Return (x, y) of the center of cell containing provided text 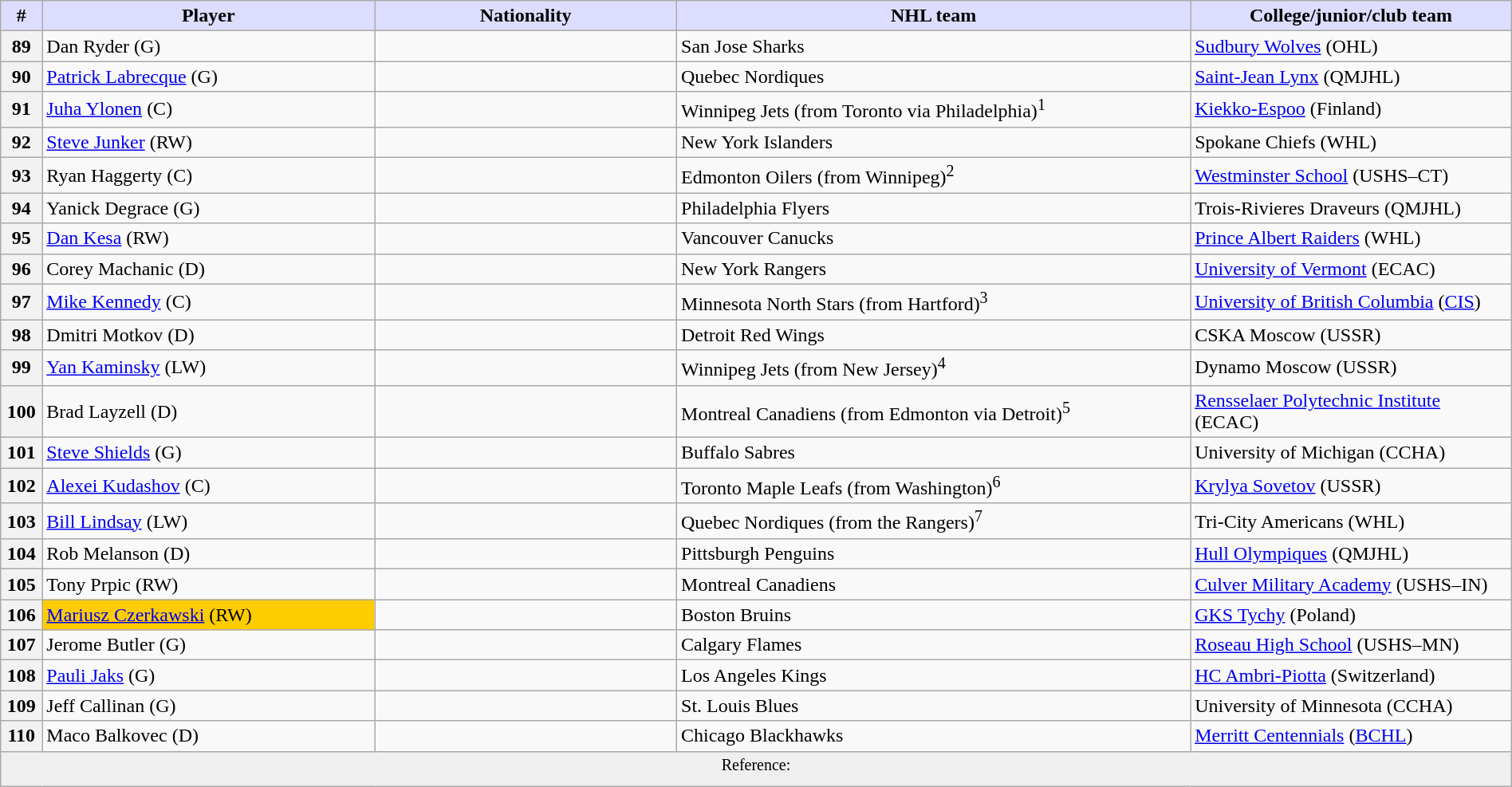
University of Vermont (ECAC) (1351, 269)
Rensselaer Polytechnic Institute (ECAC) (1351, 411)
Trois-Rivieres Draveurs (QMJHL) (1351, 208)
100 (22, 411)
Patrick Labrecque (G) (209, 77)
Dan Ryder (G) (209, 46)
Maco Balkovec (D) (209, 736)
Kiekko-Espoo (Finland) (1351, 110)
107 (22, 645)
89 (22, 46)
Reference: (756, 769)
New York Islanders (934, 142)
Prince Albert Raiders (WHL) (1351, 238)
Nationality (526, 16)
105 (22, 584)
Quebec Nordiques (934, 77)
Winnipeg Jets (from New Jersey)4 (934, 368)
Los Angeles Kings (934, 675)
96 (22, 269)
108 (22, 675)
Edmonton Oilers (from Winnipeg)2 (934, 175)
Mariusz Czerkawski (RW) (209, 615)
New York Rangers (934, 269)
Boston Bruins (934, 615)
Pittsburgh Penguins (934, 554)
104 (22, 554)
109 (22, 706)
92 (22, 142)
University of British Columbia (CIS) (1351, 301)
Minnesota North Stars (from Hartford)3 (934, 301)
98 (22, 335)
Merritt Centennials (BCHL) (1351, 736)
University of Michigan (CCHA) (1351, 453)
St. Louis Blues (934, 706)
# (22, 16)
95 (22, 238)
Player (209, 16)
Yanick Degrace (G) (209, 208)
Pauli Jaks (G) (209, 675)
Buffalo Sabres (934, 453)
99 (22, 368)
Culver Military Academy (USHS–IN) (1351, 584)
Saint-Jean Lynx (QMJHL) (1351, 77)
Bill Lindsay (LW) (209, 521)
Jeff Callinan (G) (209, 706)
Quebec Nordiques (from the Rangers)7 (934, 521)
Roseau High School (USHS–MN) (1351, 645)
College/junior/club team (1351, 16)
Dmitri Motkov (D) (209, 335)
University of Minnesota (CCHA) (1351, 706)
Spokane Chiefs (WHL) (1351, 142)
Rob Melanson (D) (209, 554)
Detroit Red Wings (934, 335)
Ryan Haggerty (C) (209, 175)
Hull Olympiques (QMJHL) (1351, 554)
Jerome Butler (G) (209, 645)
Winnipeg Jets (from Toronto via Philadelphia)1 (934, 110)
Montreal Canadiens (from Edmonton via Detroit)5 (934, 411)
Mike Kennedy (C) (209, 301)
GKS Tychy (Poland) (1351, 615)
Steve Junker (RW) (209, 142)
Tony Prpic (RW) (209, 584)
110 (22, 736)
101 (22, 453)
93 (22, 175)
90 (22, 77)
Dan Kesa (RW) (209, 238)
Chicago Blackhawks (934, 736)
NHL team (934, 16)
Montreal Canadiens (934, 584)
Sudbury Wolves (OHL) (1351, 46)
Steve Shields (G) (209, 453)
Westminster School (USHS–CT) (1351, 175)
CSKA Moscow (USSR) (1351, 335)
Brad Layzell (D) (209, 411)
Alexei Kudashov (C) (209, 486)
Yan Kaminsky (LW) (209, 368)
Juha Ylonen (C) (209, 110)
San Jose Sharks (934, 46)
Krylya Sovetov (USSR) (1351, 486)
Dynamo Moscow (USSR) (1351, 368)
102 (22, 486)
Philadelphia Flyers (934, 208)
91 (22, 110)
HC Ambri-Piotta (Switzerland) (1351, 675)
Toronto Maple Leafs (from Washington)6 (934, 486)
106 (22, 615)
Corey Machanic (D) (209, 269)
Tri-City Americans (WHL) (1351, 521)
103 (22, 521)
97 (22, 301)
94 (22, 208)
Calgary Flames (934, 645)
Vancouver Canucks (934, 238)
